From the cell containing the given text, extract its center point as [X, Y] coordinate. 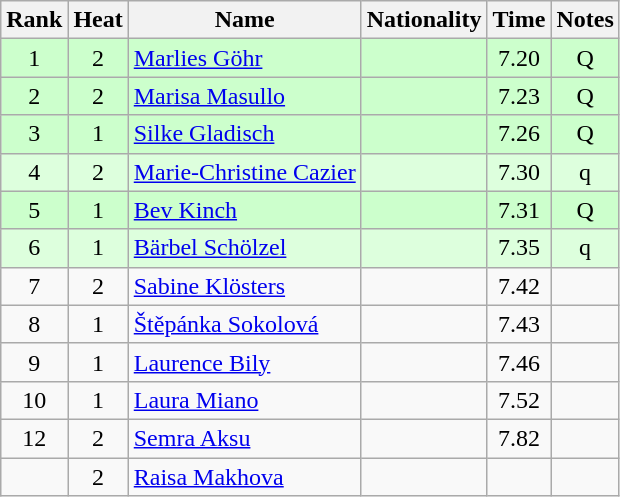
Rank [34, 20]
8 [34, 324]
5 [34, 210]
7.82 [519, 438]
7.42 [519, 286]
6 [34, 248]
7.23 [519, 96]
7.20 [519, 58]
7.35 [519, 248]
Time [519, 20]
12 [34, 438]
7.52 [519, 400]
Štěpánka Sokolová [244, 324]
7 [34, 286]
Semra Aksu [244, 438]
Marlies Göhr [244, 58]
Raisa Makhova [244, 477]
Marie-Christine Cazier [244, 172]
Notes [585, 20]
Laurence Bily [244, 362]
Name [244, 20]
Silke Gladisch [244, 134]
7.46 [519, 362]
Sabine Klösters [244, 286]
7.26 [519, 134]
Laura Miano [244, 400]
3 [34, 134]
10 [34, 400]
7.30 [519, 172]
Nationality [424, 20]
Marisa Masullo [244, 96]
9 [34, 362]
7.43 [519, 324]
4 [34, 172]
Heat [98, 20]
7.31 [519, 210]
Bärbel Schölzel [244, 248]
Bev Kinch [244, 210]
